Scan for the cell matching the given text and deliver its (X, Y) coordinate at center. 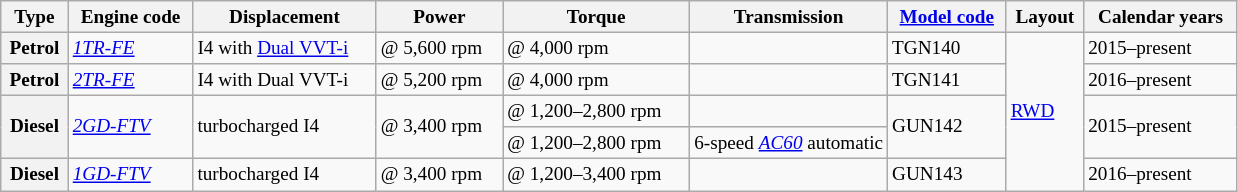
Engine code (130, 17)
TGN140 (948, 48)
@ 5,200 rpm (440, 80)
GUN142 (948, 126)
1TR-FE (130, 48)
Transmission (789, 17)
TGN141 (948, 80)
1GD-FTV (130, 175)
RWD (1045, 111)
Torque (596, 17)
Calendar years (1161, 17)
Model code (948, 17)
@ 5,600 rpm (440, 48)
6-speed AC60 automatic (789, 143)
@ 1,200–3,400 rpm (596, 175)
Layout (1045, 17)
2GD-FTV (130, 126)
Displacement (284, 17)
2TR-FE (130, 80)
Power (440, 17)
GUN143 (948, 175)
Type (34, 17)
